Return [X, Y] of the center of cell containing provided text 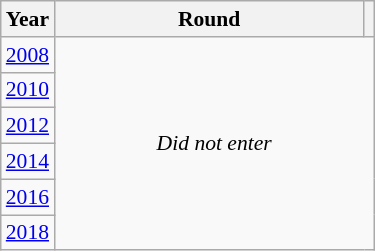
2014 [28, 162]
2010 [28, 90]
2008 [28, 55]
2018 [28, 233]
2012 [28, 126]
2016 [28, 197]
Year [28, 19]
Round [209, 19]
Did not enter [214, 144]
